Output the (x, y) coordinate of the center of the cell containing the given text.  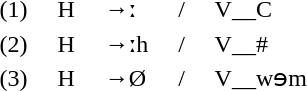
H (54, 44)
/ (170, 44)
→ːh (114, 44)
